Extract the (x, y) coordinate from the center of the cell holding the provided text.  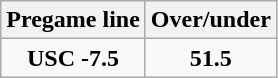
USC -7.5 (74, 58)
51.5 (210, 58)
Over/under (210, 20)
Pregame line (74, 20)
